Pinpoint the cell where the given text exists, returning its [x, y] midpoint coordinate. 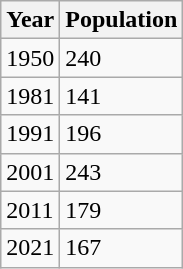
2011 [30, 210]
2021 [30, 248]
196 [122, 134]
1981 [30, 96]
1950 [30, 58]
141 [122, 96]
167 [122, 248]
2001 [30, 172]
243 [122, 172]
240 [122, 58]
1991 [30, 134]
Year [30, 20]
Population [122, 20]
179 [122, 210]
